Identify which cell holds the provided text, then report its [X, Y] central coordinate. 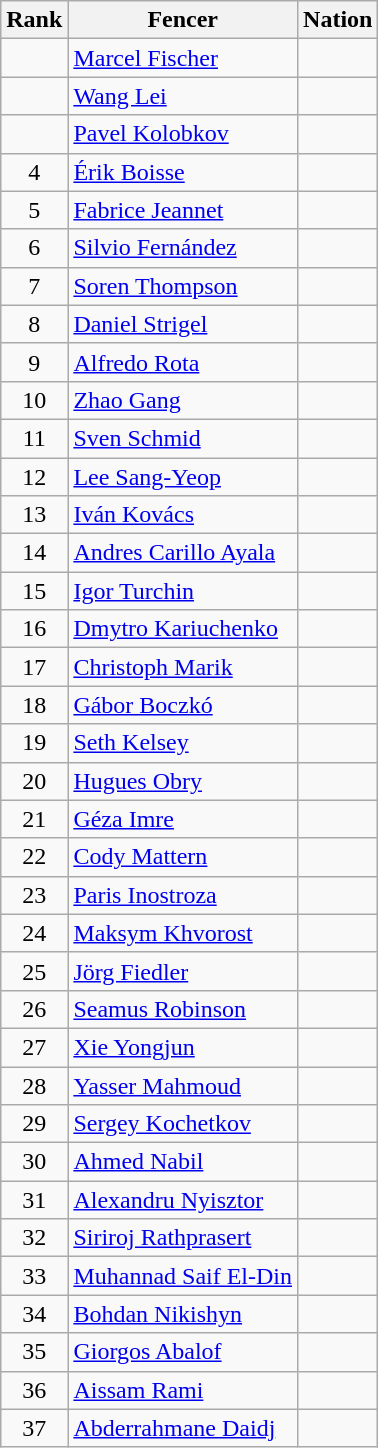
13 [34, 515]
Sergey Kochetkov [183, 1124]
35 [34, 1352]
Aissam Rami [183, 1390]
Christoph Marik [183, 667]
Xie Yongjun [183, 1047]
Daniel Strigel [183, 324]
11 [34, 438]
21 [34, 819]
Silvio Fernández [183, 248]
7 [34, 286]
22 [34, 857]
Lee Sang-Yeop [183, 477]
Fencer [183, 20]
9 [34, 362]
34 [34, 1314]
Maksym Khvorost [183, 933]
Alfredo Rota [183, 362]
Rank [34, 20]
36 [34, 1390]
Ahmed Nabil [183, 1162]
17 [34, 667]
Hugues Obry [183, 781]
Muhannad Saif El-Din [183, 1276]
23 [34, 895]
30 [34, 1162]
Géza Imre [183, 819]
25 [34, 971]
Fabrice Jeannet [183, 210]
10 [34, 400]
Yasser Mahmoud [183, 1085]
5 [34, 210]
19 [34, 743]
Marcel Fischer [183, 58]
Andres Carillo Ayala [183, 553]
Gábor Boczkó [183, 705]
Seamus Robinson [183, 1009]
16 [34, 629]
29 [34, 1124]
Iván Kovács [183, 515]
12 [34, 477]
Abderrahmane Daidj [183, 1428]
20 [34, 781]
Nation [338, 20]
8 [34, 324]
Paris Inostroza [183, 895]
18 [34, 705]
Wang Lei [183, 96]
14 [34, 553]
Pavel Kolobkov [183, 134]
Siriroj Rathprasert [183, 1238]
Dmytro Kariuchenko [183, 629]
15 [34, 591]
31 [34, 1200]
26 [34, 1009]
Igor Turchin [183, 591]
4 [34, 172]
Érik Boisse [183, 172]
28 [34, 1085]
Soren Thompson [183, 286]
24 [34, 933]
Bohdan Nikishyn [183, 1314]
Alexandru Nyisztor [183, 1200]
37 [34, 1428]
32 [34, 1238]
Sven Schmid [183, 438]
Giorgos Abalof [183, 1352]
Seth Kelsey [183, 743]
33 [34, 1276]
Jörg Fiedler [183, 971]
Zhao Gang [183, 400]
Cody Mattern [183, 857]
27 [34, 1047]
6 [34, 248]
